Return the (x, y) coordinate for the center point of the cell that contains the specified text.  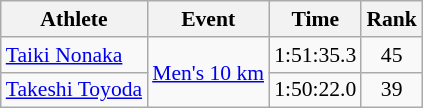
39 (392, 90)
Event (208, 19)
Takeshi Toyoda (74, 90)
1:51:35.3 (315, 55)
Taiki Nonaka (74, 55)
Men's 10 km (208, 72)
Rank (392, 19)
45 (392, 55)
Athlete (74, 19)
Time (315, 19)
1:50:22.0 (315, 90)
